From the cell containing the given text, extract its center point as (x, y) coordinate. 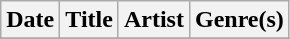
Date (30, 20)
Genre(s) (239, 20)
Title (90, 20)
Artist (154, 20)
